Determine the (X, Y) coordinate at the center of the cell enclosing the given text.  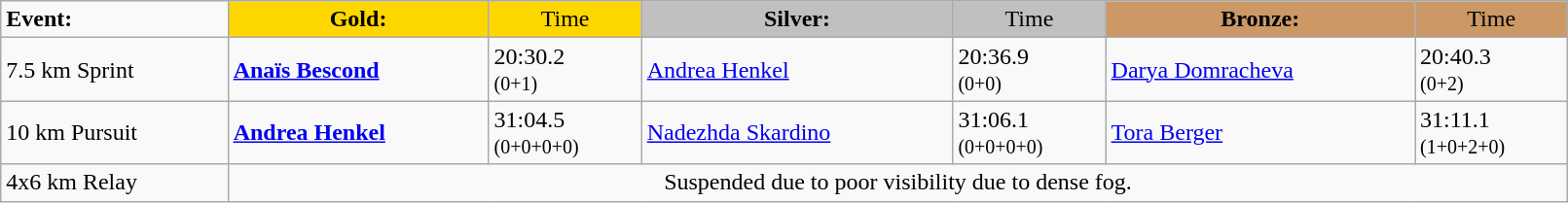
31:06.1(0+0+0+0) (1030, 132)
Anaïs Bescond (358, 70)
Event: (115, 19)
Nadezhda Skardino (797, 132)
Tora Berger (1259, 132)
Silver: (797, 19)
20:36.9(0+0) (1030, 70)
Bronze: (1259, 19)
Suspended due to poor visibility due to dense fog. (897, 183)
7.5 km Sprint (115, 70)
31:04.5(0+0+0+0) (565, 132)
31:11.1(1+0+2+0) (1491, 132)
20:30.2(0+1) (565, 70)
20:40.3(0+2) (1491, 70)
4x6 km Relay (115, 183)
Gold: (358, 19)
10 km Pursuit (115, 132)
Darya Domracheva (1259, 70)
